For the text-containing cell, return its midpoint in [x, y] coordinate format. 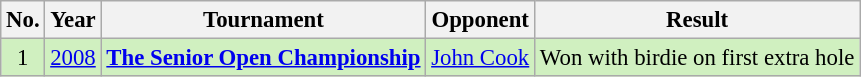
2008 [73, 58]
The Senior Open Championship [264, 58]
John Cook [480, 58]
Tournament [264, 20]
No. [23, 20]
1 [23, 58]
Won with birdie on first extra hole [698, 58]
Opponent [480, 20]
Year [73, 20]
Result [698, 20]
